Output the [X, Y] coordinate of the center of the cell containing the given text.  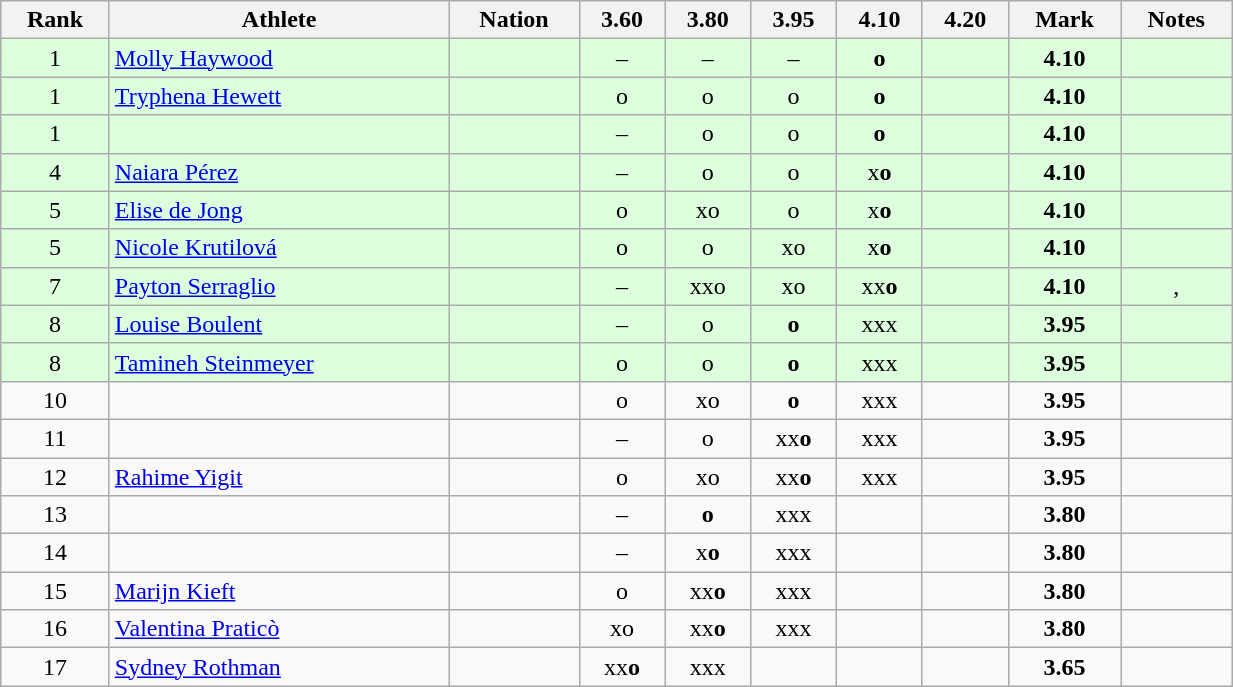
, [1176, 286]
Nation [514, 20]
Rahime Yigit [279, 477]
Mark [1064, 20]
Naiara Pérez [279, 172]
Valentina Praticò [279, 629]
12 [56, 477]
17 [56, 667]
14 [56, 553]
Molly Haywood [279, 58]
Nicole Krutilová [279, 248]
7 [56, 286]
Rank [56, 20]
4 [56, 172]
Athlete [279, 20]
Sydney Rothman [279, 667]
Louise Boulent [279, 324]
Marijn Kieft [279, 591]
3.60 [622, 20]
10 [56, 400]
3.65 [1064, 667]
Tryphena Hewett [279, 96]
Payton Serraglio [279, 286]
11 [56, 438]
4.20 [965, 20]
16 [56, 629]
Elise de Jong [279, 210]
Tamineh Steinmeyer [279, 362]
Notes [1176, 20]
15 [56, 591]
13 [56, 515]
